Locate the cell with the specified text and output its (X, Y) center coordinate. 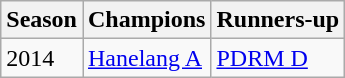
Season (42, 20)
Champions (146, 20)
Runners-up (278, 20)
PDRM D (278, 58)
Hanelang A (146, 58)
2014 (42, 58)
